Identify which cell holds the provided text, then report its [X, Y] central coordinate. 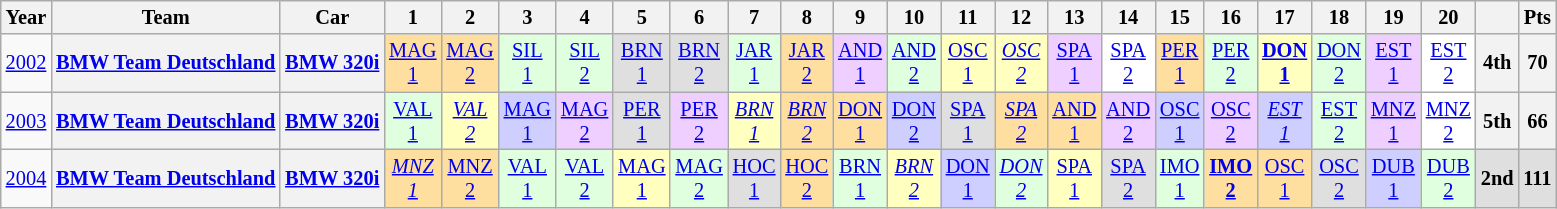
18 [1339, 17]
6 [698, 17]
12 [1022, 17]
8 [806, 17]
2 [470, 17]
13 [1074, 17]
Pts [1537, 17]
20 [1448, 17]
Car [332, 17]
HOC2 [806, 178]
70 [1537, 63]
DUB2 [1448, 178]
16 [1230, 17]
14 [1128, 17]
2004 [26, 178]
2002 [26, 63]
9 [860, 17]
SIL2 [584, 63]
19 [1394, 17]
Year [26, 17]
HOC1 [754, 178]
IMO1 [1180, 178]
2nd [1498, 178]
IMO2 [1230, 178]
15 [1180, 17]
JAR2 [806, 63]
2003 [26, 121]
JAR1 [754, 63]
1 [412, 17]
5 [642, 17]
11 [968, 17]
Team [166, 17]
5th [1498, 121]
4th [1498, 63]
10 [914, 17]
3 [528, 17]
111 [1537, 178]
4 [584, 17]
DUB1 [1394, 178]
17 [1284, 17]
66 [1537, 121]
SIL1 [528, 63]
7 [754, 17]
